From the cell containing the given text, extract its center point as [x, y] coordinate. 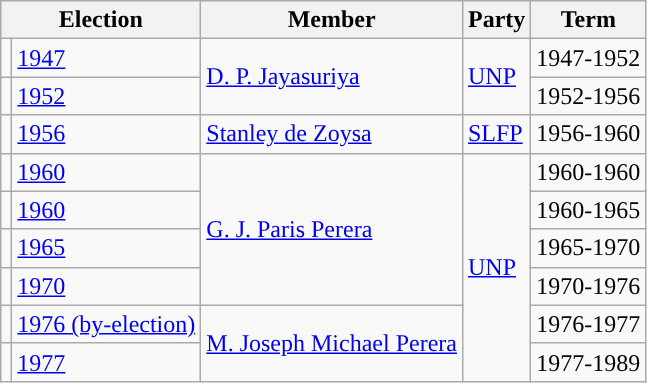
1965-1970 [588, 248]
Election [101, 20]
G. J. Paris Perera [332, 229]
1965 [106, 248]
SLFP [496, 134]
1956 [106, 134]
1947-1952 [588, 58]
1952 [106, 96]
Member [332, 20]
Stanley de Zoysa [332, 134]
1977 [106, 362]
1970 [106, 286]
1956-1960 [588, 134]
Party [496, 20]
1977-1989 [588, 362]
Term [588, 20]
M. Joseph Michael Perera [332, 343]
1976 (by-election) [106, 324]
1960-1960 [588, 172]
1960-1965 [588, 210]
1952-1956 [588, 96]
1976-1977 [588, 324]
D. P. Jayasuriya [332, 77]
1970-1976 [588, 286]
1947 [106, 58]
